Identify which cell holds the provided text, then report its (x, y) central coordinate. 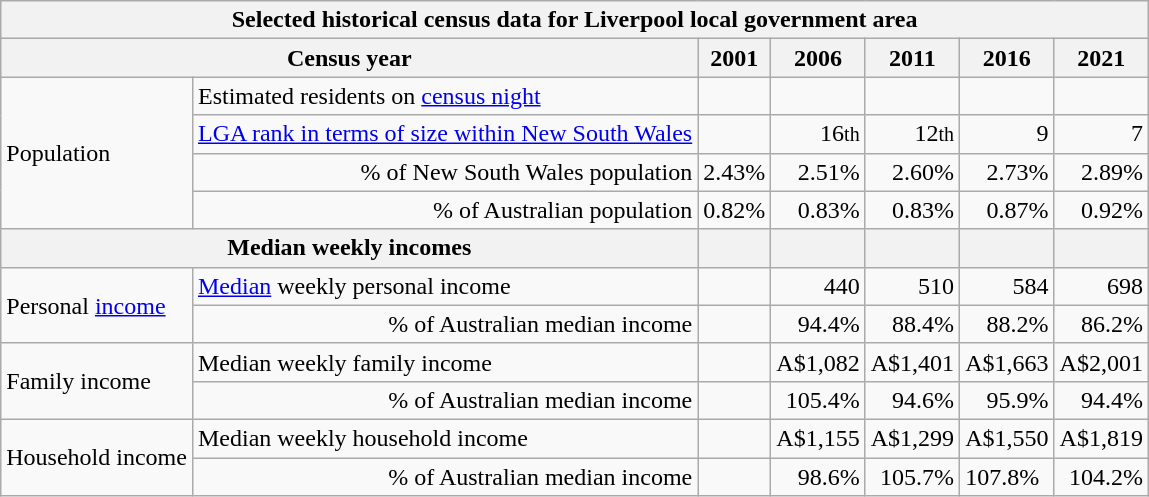
A$1,082 (818, 362)
LGA rank in terms of size within New South Wales (444, 134)
Family income (97, 381)
Median weekly personal income (444, 286)
2001 (734, 58)
Estimated residents on census night (444, 96)
0.92% (1101, 210)
105.7% (912, 477)
Census year (350, 58)
0.87% (1007, 210)
A$1,819 (1101, 438)
88.4% (912, 324)
A$1,401 (912, 362)
0.82% (734, 210)
88.2% (1007, 324)
% of Australian population (444, 210)
% of New South Wales population (444, 172)
Median weekly household income (444, 438)
2006 (818, 58)
2021 (1101, 58)
584 (1007, 286)
2.89% (1101, 172)
698 (1101, 286)
Median weekly incomes (350, 248)
2.43% (734, 172)
A$1,550 (1007, 438)
A$2,001 (1101, 362)
12th (912, 134)
Population (97, 153)
107.8% (1007, 477)
2011 (912, 58)
Selected historical census data for Liverpool local government area (575, 20)
2.51% (818, 172)
A$1,155 (818, 438)
Median weekly family income (444, 362)
105.4% (818, 400)
A$1,663 (1007, 362)
Personal income (97, 305)
86.2% (1101, 324)
2.60% (912, 172)
510 (912, 286)
7 (1101, 134)
9 (1007, 134)
A$1,299 (912, 438)
16th (818, 134)
2016 (1007, 58)
440 (818, 286)
95.9% (1007, 400)
98.6% (818, 477)
104.2% (1101, 477)
2.73% (1007, 172)
94.6% (912, 400)
Household income (97, 457)
